Return [x, y] of the center of cell containing provided text 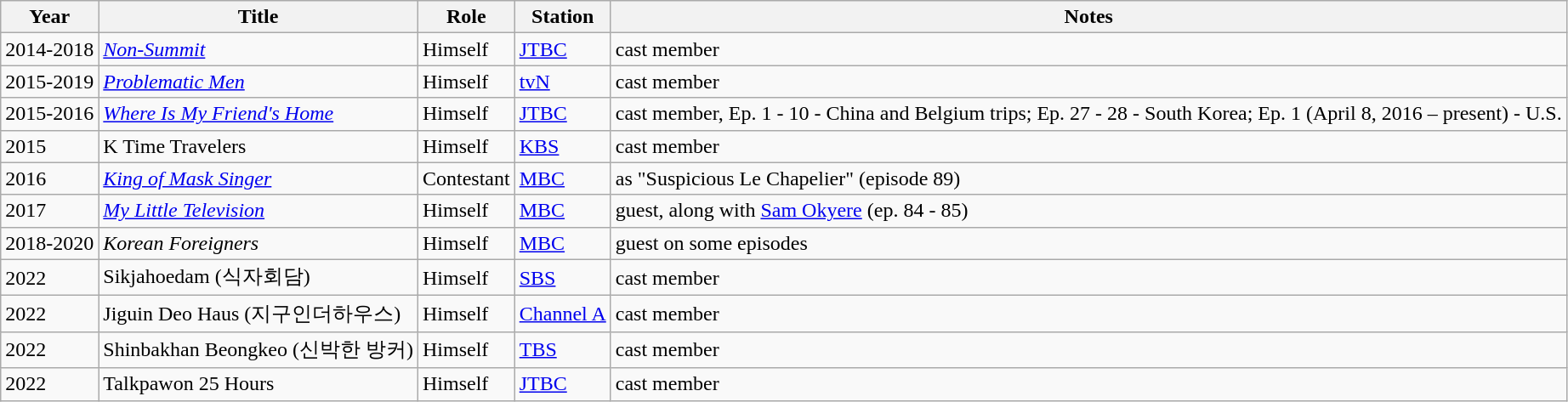
2018-2020 [49, 243]
Where Is My Friend's Home [258, 114]
Contestant [466, 178]
guest on some episodes [1088, 243]
Talkpawon 25 Hours [258, 384]
as "Suspicious Le Chapelier" (episode 89) [1088, 178]
2015-2019 [49, 82]
TBS [563, 350]
cast member, Ep. 1 - 10 - China and Belgium trips; Ep. 27 - 28 - South Korea; Ep. 1 (April 8, 2016 – present) - U.S. [1088, 114]
My Little Television [258, 211]
Korean Foreigners [258, 243]
Year [49, 17]
Notes [1088, 17]
2014-2018 [49, 49]
2016 [49, 178]
Non-Summit [258, 49]
guest, along with Sam Okyere (ep. 84 - 85) [1088, 211]
KBS [563, 146]
2015 [49, 146]
Problematic Men [258, 82]
2017 [49, 211]
Title [258, 17]
Channel A [563, 314]
K Time Travelers [258, 146]
Role [466, 17]
Jiguin Deo Haus (지구인더하우스) [258, 314]
Station [563, 17]
Sikjahoedam (식자회담) [258, 277]
King of Mask Singer [258, 178]
SBS [563, 277]
2015-2016 [49, 114]
tvN [563, 82]
Shinbakhan Beongkeo (신박한 방커) [258, 350]
